Find where the given text appears and provide that cell's center as [x, y] coordinate. 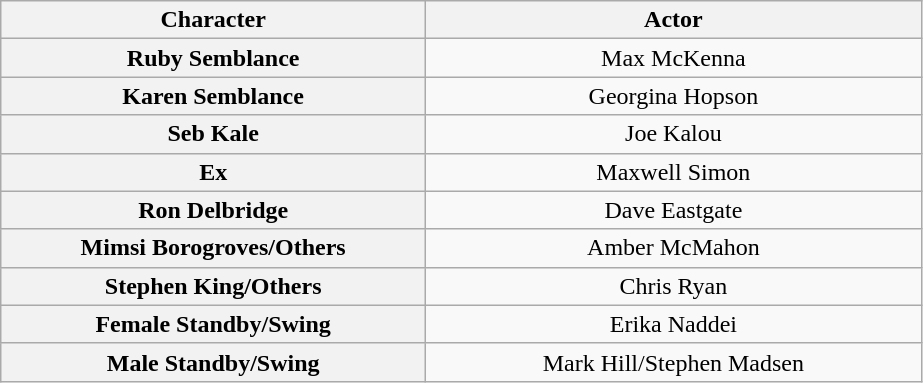
Erika Naddei [674, 324]
Mark Hill/Stephen Madsen [674, 362]
Character [214, 20]
Ruby Semblance [214, 58]
Male Standby/Swing [214, 362]
Seb Kale [214, 134]
Karen Semblance [214, 96]
Mimsi Borogroves/Others [214, 248]
Ron Delbridge [214, 210]
Georgina Hopson [674, 96]
Female Standby/Swing [214, 324]
Actor [674, 20]
Chris Ryan [674, 286]
Maxwell Simon [674, 172]
Joe Kalou [674, 134]
Max McKenna [674, 58]
Stephen King/Others [214, 286]
Dave Eastgate [674, 210]
Ex [214, 172]
Amber McMahon [674, 248]
